Pinpoint the cell where the given text exists, returning its [X, Y] midpoint coordinate. 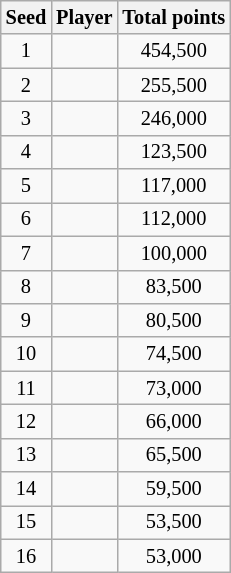
255,500 [174, 85]
80,500 [174, 320]
59,500 [174, 489]
117,000 [174, 186]
1 [26, 51]
Total points [174, 17]
123,500 [174, 152]
3 [26, 118]
7 [26, 253]
454,500 [174, 51]
13 [26, 455]
15 [26, 522]
53,500 [174, 522]
66,000 [174, 421]
2 [26, 85]
11 [26, 388]
Seed [26, 17]
65,500 [174, 455]
73,000 [174, 388]
74,500 [174, 354]
Player [84, 17]
16 [26, 556]
6 [26, 219]
53,000 [174, 556]
8 [26, 287]
14 [26, 489]
100,000 [174, 253]
9 [26, 320]
112,000 [174, 219]
10 [26, 354]
83,500 [174, 287]
246,000 [174, 118]
12 [26, 421]
4 [26, 152]
5 [26, 186]
